Return (x, y) of the center of cell containing provided text 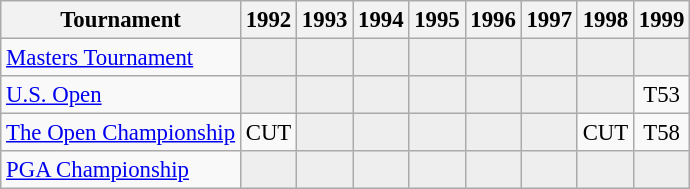
1995 (437, 20)
1992 (268, 20)
PGA Championship (121, 170)
1999 (661, 20)
1994 (381, 20)
T53 (661, 95)
T58 (661, 133)
The Open Championship (121, 133)
1993 (325, 20)
1997 (549, 20)
Tournament (121, 20)
U.S. Open (121, 95)
1998 (605, 20)
Masters Tournament (121, 58)
1996 (493, 20)
